Capture the cell that displays the provided text and extract its (x, y) central coordinate. 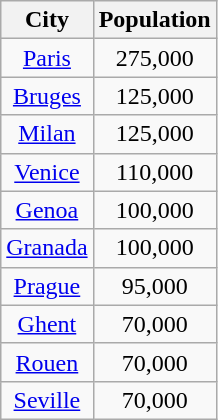
Seville (47, 400)
Venice (47, 172)
95,000 (154, 286)
275,000 (154, 58)
Granada (47, 248)
Rouen (47, 362)
City (47, 20)
Paris (47, 58)
Bruges (47, 96)
Population (154, 20)
Milan (47, 134)
Prague (47, 286)
Genoa (47, 210)
110,000 (154, 172)
Ghent (47, 324)
